Return [x, y] of the center of cell containing provided text 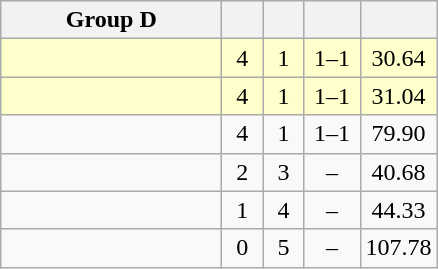
31.04 [398, 96]
40.68 [398, 172]
107.78 [398, 248]
0 [242, 248]
2 [242, 172]
5 [284, 248]
44.33 [398, 210]
79.90 [398, 134]
30.64 [398, 58]
Group D [112, 20]
3 [284, 172]
